Pinpoint the cell where the given text exists, returning its [x, y] midpoint coordinate. 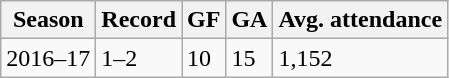
10 [204, 58]
Record [139, 20]
2016–17 [48, 58]
15 [250, 58]
1,152 [360, 58]
Season [48, 20]
GA [250, 20]
1–2 [139, 58]
GF [204, 20]
Avg. attendance [360, 20]
